Output the (X, Y) coordinate of the center of the cell containing the given text.  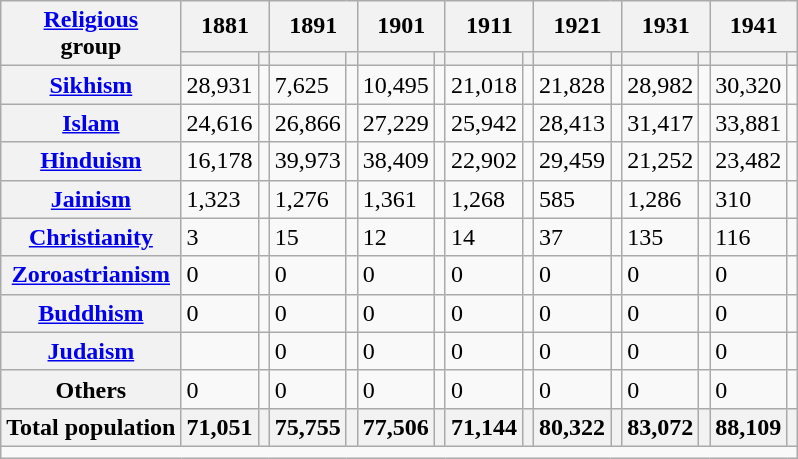
75,755 (308, 427)
Hinduism (91, 161)
Christianity (91, 237)
Islam (91, 123)
21,828 (572, 85)
Buddhism (91, 313)
Sikhism (91, 85)
25,942 (484, 123)
1921 (578, 26)
39,973 (308, 161)
1,361 (396, 199)
71,144 (484, 427)
Jainism (91, 199)
24,616 (220, 123)
135 (660, 237)
Total population (91, 427)
1931 (666, 26)
38,409 (396, 161)
Judaism (91, 351)
31,417 (660, 123)
21,018 (484, 85)
14 (484, 237)
16,178 (220, 161)
83,072 (660, 427)
21,252 (660, 161)
26,866 (308, 123)
28,982 (660, 85)
27,229 (396, 123)
33,881 (748, 123)
Religiousgroup (91, 34)
1,276 (308, 199)
1,268 (484, 199)
28,413 (572, 123)
23,482 (748, 161)
80,322 (572, 427)
1,323 (220, 199)
Zoroastrianism (91, 275)
1,286 (660, 199)
29,459 (572, 161)
1881 (225, 26)
Others (91, 389)
71,051 (220, 427)
1911 (489, 26)
7,625 (308, 85)
1941 (754, 26)
28,931 (220, 85)
22,902 (484, 161)
77,506 (396, 427)
37 (572, 237)
585 (572, 199)
3 (220, 237)
1891 (313, 26)
15 (308, 237)
12 (396, 237)
310 (748, 199)
10,495 (396, 85)
30,320 (748, 85)
116 (748, 237)
1901 (401, 26)
88,109 (748, 427)
